For the text-containing cell, return its midpoint in (x, y) coordinate format. 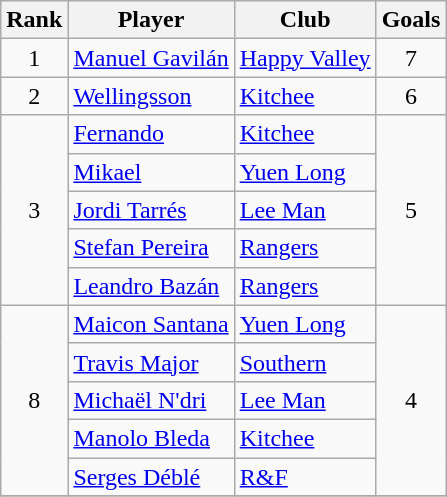
2 (34, 96)
1 (34, 58)
Jordi Tarrés (151, 210)
4 (411, 400)
Michaël N'dri (151, 400)
6 (411, 96)
8 (34, 400)
R&F (305, 477)
3 (34, 210)
Happy Valley (305, 58)
7 (411, 58)
Maicon Santana (151, 324)
Player (151, 20)
Rank (34, 20)
Wellingsson (151, 96)
Fernando (151, 134)
Southern (305, 362)
Leandro Bazán (151, 286)
Goals (411, 20)
Manolo Bleda (151, 438)
Serges Déblé (151, 477)
Travis Major (151, 362)
Stefan Pereira (151, 248)
Manuel Gavilán (151, 58)
Mikael (151, 172)
5 (411, 210)
Club (305, 20)
